Pinpoint the cell where the given text exists, returning its [x, y] midpoint coordinate. 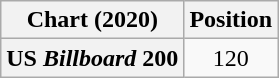
US Billboard 200 [92, 58]
Position [231, 20]
120 [231, 58]
Chart (2020) [92, 20]
